Output the [x, y] coordinate of the center of the cell containing the given text.  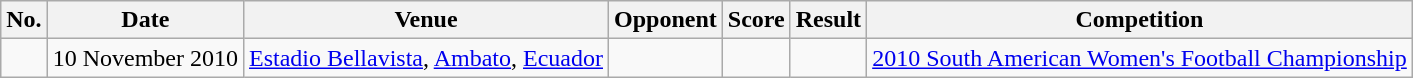
Competition [1140, 20]
Estadio Bellavista, Ambato, Ecuador [426, 58]
Date [145, 20]
2010 South American Women's Football Championship [1140, 58]
Result [828, 20]
Opponent [666, 20]
10 November 2010 [145, 58]
Venue [426, 20]
No. [24, 20]
Score [756, 20]
